Find where the given text appears and provide that cell's center as [x, y] coordinate. 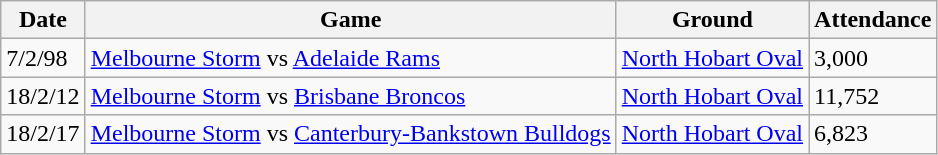
Ground [712, 20]
Melbourne Storm vs Adelaide Rams [350, 58]
Melbourne Storm vs Canterbury-Bankstown Bulldogs [350, 134]
Date [43, 20]
Game [350, 20]
Melbourne Storm vs Brisbane Broncos [350, 96]
18/2/12 [43, 96]
7/2/98 [43, 58]
3,000 [873, 58]
Attendance [873, 20]
11,752 [873, 96]
18/2/17 [43, 134]
6,823 [873, 134]
